Locate the cell with the specified text and output its [X, Y] center coordinate. 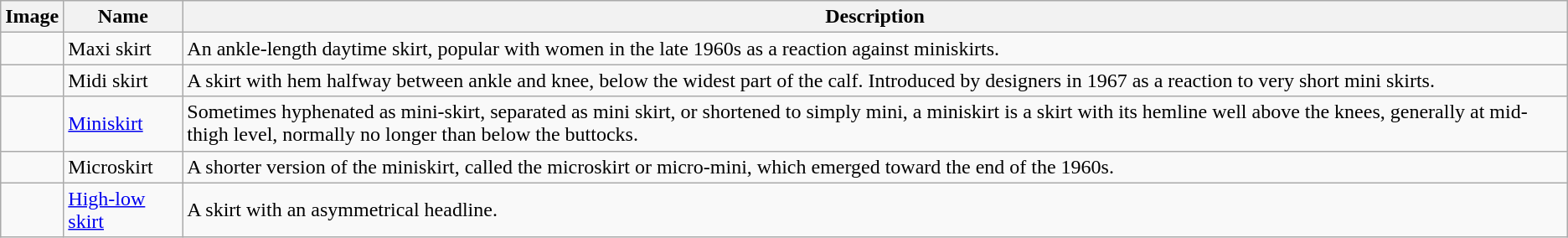
Midi skirt [123, 80]
Maxi skirt [123, 49]
Image [32, 17]
An ankle-length daytime skirt, popular with women in the late 1960s as a reaction against miniskirts. [874, 49]
Miniskirt [123, 124]
Name [123, 17]
A shorter version of the miniskirt, called the microskirt or micro-mini, which emerged toward the end of the 1960s. [874, 167]
High-low skirt [123, 210]
A skirt with an asymmetrical headline. [874, 210]
Microskirt [123, 167]
Description [874, 17]
